Search for the cell housing the specified text and yield its [X, Y] center coordinate. 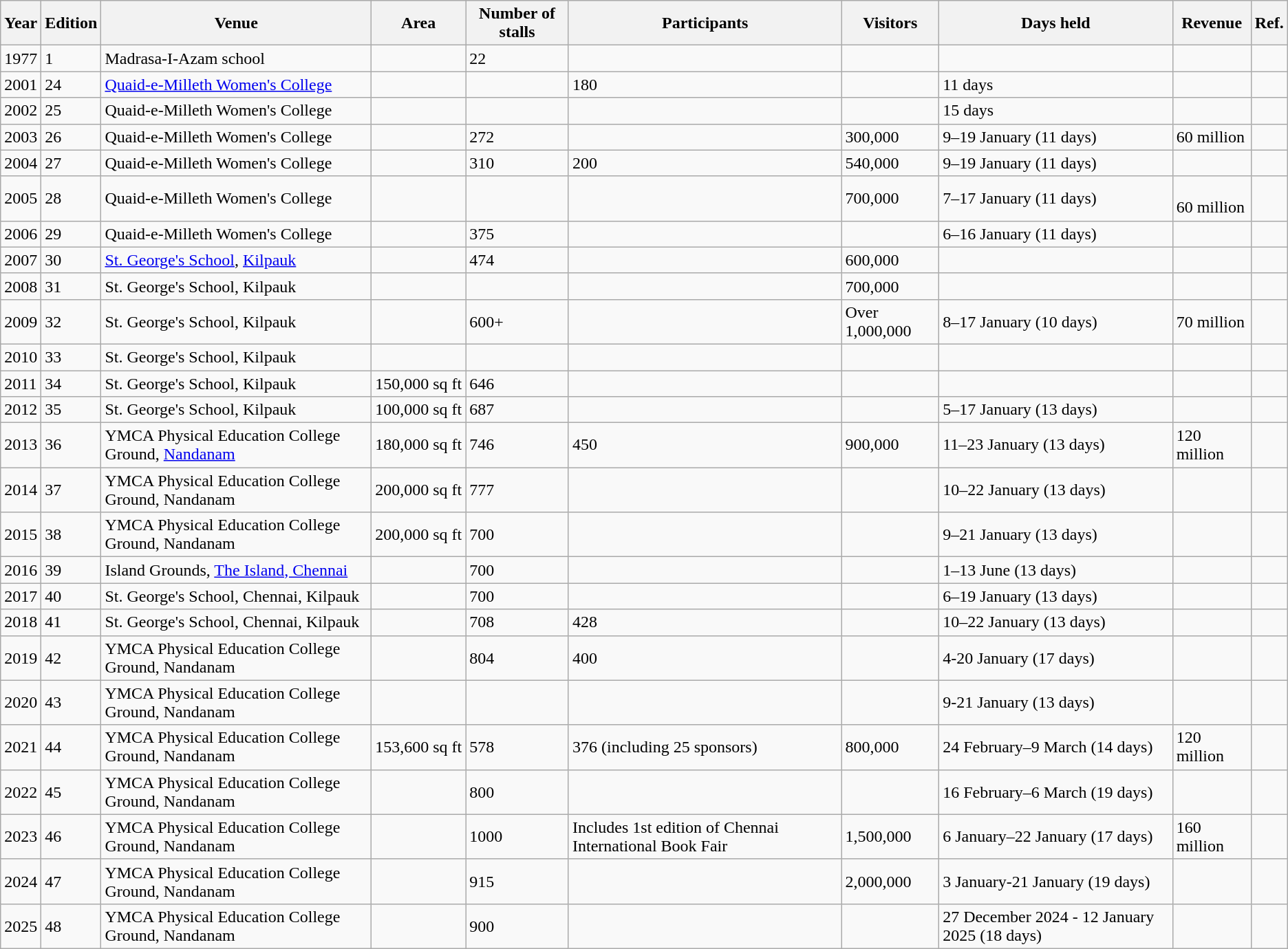
Over 1,000,000 [890, 322]
5–17 January (13 days) [1056, 410]
Year [21, 23]
2010 [21, 357]
450 [705, 446]
180 [705, 85]
2016 [21, 570]
35 [72, 410]
6–19 January (13 days) [1056, 596]
2017 [21, 596]
27 December 2024 - 12 January 2025 (18 days) [1056, 926]
2021 [21, 747]
578 [517, 747]
36 [72, 446]
Includes 1st edition of Chennai International Book Fair [705, 836]
37 [72, 490]
42 [72, 657]
Venue [237, 23]
2004 [21, 163]
2024 [21, 882]
26 [72, 137]
Revenue [1212, 23]
29 [72, 234]
9–21 January (13 days) [1056, 535]
43 [72, 703]
2025 [21, 926]
600,000 [890, 260]
2020 [21, 703]
24 February–9 March (14 days) [1056, 747]
2002 [21, 111]
2006 [21, 234]
Ref. [1269, 23]
180,000 sq ft [418, 446]
38 [72, 535]
16 February–6 March (19 days) [1056, 792]
1 [72, 58]
153,600 sq ft [418, 747]
646 [517, 383]
6–16 January (11 days) [1056, 234]
900 [517, 926]
474 [517, 260]
600+ [517, 322]
2013 [21, 446]
47 [72, 882]
2019 [21, 657]
Participants [705, 23]
2011 [21, 383]
2009 [21, 322]
11 days [1056, 85]
45 [72, 792]
2023 [21, 836]
200 [705, 163]
2007 [21, 260]
31 [72, 286]
2005 [21, 198]
Madrasa-I-Azam school [237, 58]
27 [72, 163]
150,000 sq ft [418, 383]
4-20 January (17 days) [1056, 657]
6 January–22 January (17 days) [1056, 836]
70 million [1212, 322]
915 [517, 882]
272 [517, 137]
310 [517, 163]
160 million [1212, 836]
800 [517, 792]
25 [72, 111]
48 [72, 926]
777 [517, 490]
540,000 [890, 163]
Days held [1056, 23]
1,500,000 [890, 836]
9-21 January (13 days) [1056, 703]
7–17 January (11 days) [1056, 198]
1–13 June (13 days) [1056, 570]
22 [517, 58]
30 [72, 260]
1000 [517, 836]
44 [72, 747]
46 [72, 836]
428 [705, 622]
400 [705, 657]
2001 [21, 85]
2018 [21, 622]
32 [72, 322]
Visitors [890, 23]
40 [72, 596]
2012 [21, 410]
28 [72, 198]
Number of stalls [517, 23]
41 [72, 622]
804 [517, 657]
746 [517, 446]
15 days [1056, 111]
34 [72, 383]
708 [517, 622]
800,000 [890, 747]
2015 [21, 535]
2008 [21, 286]
11–23 January (13 days) [1056, 446]
39 [72, 570]
Island Grounds, The Island, Chennai [237, 570]
100,000 sq ft [418, 410]
687 [517, 410]
900,000 [890, 446]
Area [418, 23]
3 January-21 January (19 days) [1056, 882]
300,000 [890, 137]
8–17 January (10 days) [1056, 322]
375 [517, 234]
2014 [21, 490]
2022 [21, 792]
24 [72, 85]
33 [72, 357]
2003 [21, 137]
2,000,000 [890, 882]
1977 [21, 58]
376 (including 25 sponsors) [705, 747]
Edition [72, 23]
